Search for the cell housing the specified text and yield its (X, Y) center coordinate. 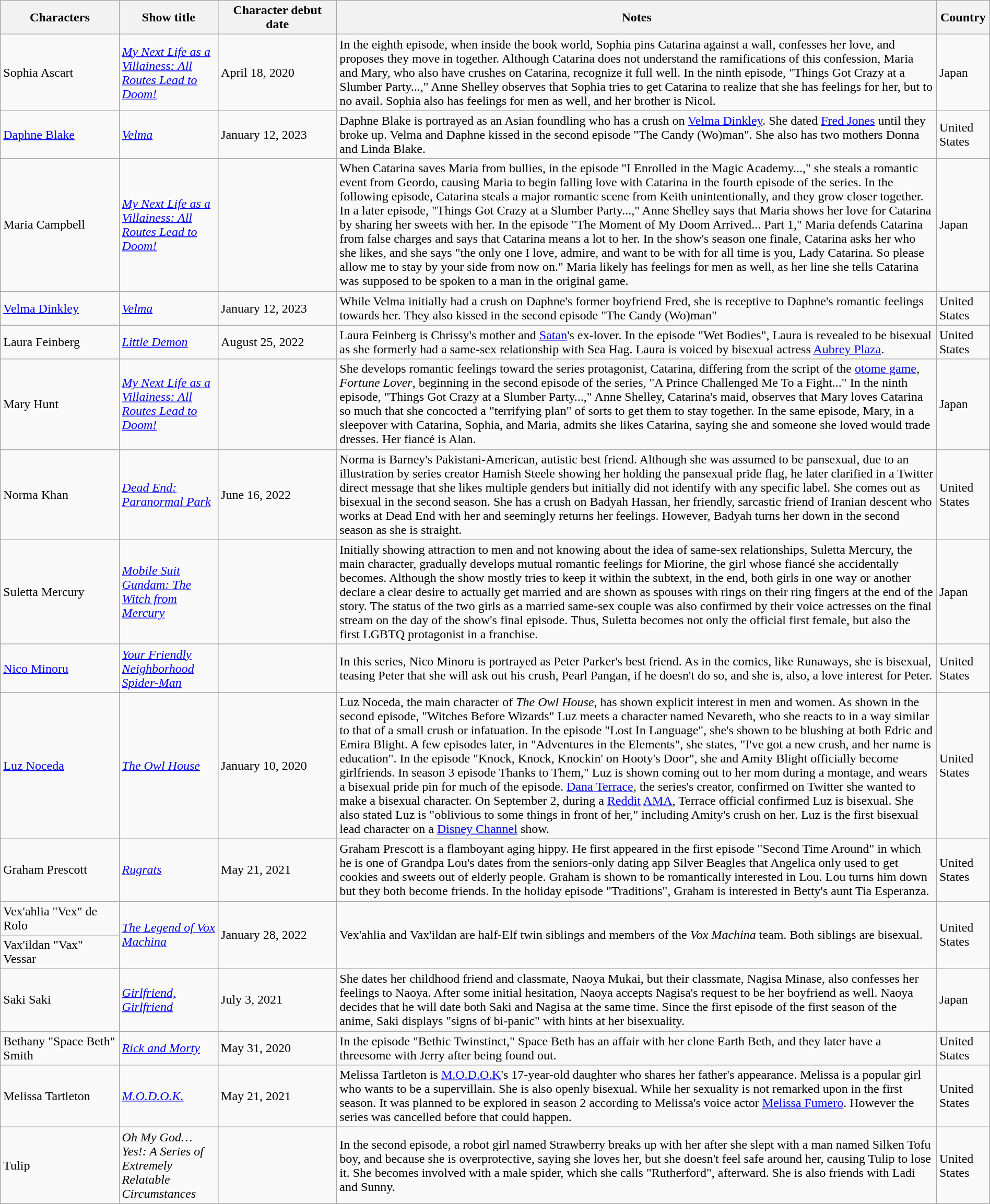
July 3, 2021 (278, 1000)
Character debut date (278, 18)
The Owl House (168, 765)
Rick and Morty (168, 1048)
Oh My God…Yes!: A Series of Extremely Relatable Circumstances (168, 1165)
August 25, 2022 (278, 342)
Daphne Blake (60, 135)
Melissa Tartleton (60, 1096)
Characters (60, 18)
Your Friendly Neighborhood Spider-Man (168, 668)
The Legend of Vox Machina (168, 935)
Dead End: Paranormal Park (168, 495)
Vax'ildan "Vax" Vessar (60, 952)
Show title (168, 18)
Girlfriend, Girlfriend (168, 1000)
Sophia Ascart (60, 73)
Mobile Suit Gundam: The Witch from Mercury (168, 592)
Nico Minoru (60, 668)
Mary Hunt (60, 404)
January 28, 2022 (278, 935)
Vex'ahlia and Vax'ildan are half-Elf twin siblings and members of the Vox Machina team. Both siblings are bisexual. (637, 935)
Vex'ahlia "Vex" de Rolo (60, 917)
Notes (637, 18)
April 18, 2020 (278, 73)
Luz Noceda (60, 765)
January 10, 2020 (278, 765)
Maria Campbell (60, 225)
May 31, 2020 (278, 1048)
Saki Saki (60, 1000)
Rugrats (168, 869)
Norma Khan (60, 495)
Bethany "Space Beth" Smith (60, 1048)
Suletta Mercury (60, 592)
Country (963, 18)
M.O.D.O.K. (168, 1096)
Laura Feinberg (60, 342)
Tulip (60, 1165)
Little Demon (168, 342)
Velma Dinkley (60, 308)
June 16, 2022 (278, 495)
Graham Prescott (60, 869)
